Locate the cell with the specified text and output its (x, y) center coordinate. 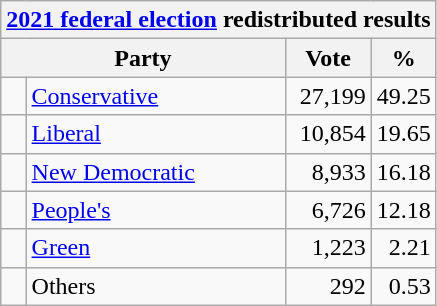
Vote (328, 58)
19.65 (404, 134)
1,223 (328, 248)
12.18 (404, 210)
New Democratic (156, 172)
292 (328, 286)
0.53 (404, 286)
Others (156, 286)
Green (156, 248)
2021 federal election redistributed results (218, 20)
People's (156, 210)
8,933 (328, 172)
16.18 (404, 172)
2.21 (404, 248)
6,726 (328, 210)
27,199 (328, 96)
10,854 (328, 134)
Party (143, 58)
49.25 (404, 96)
% (404, 58)
Liberal (156, 134)
Conservative (156, 96)
